From the cell containing the given text, extract its center point as (X, Y) coordinate. 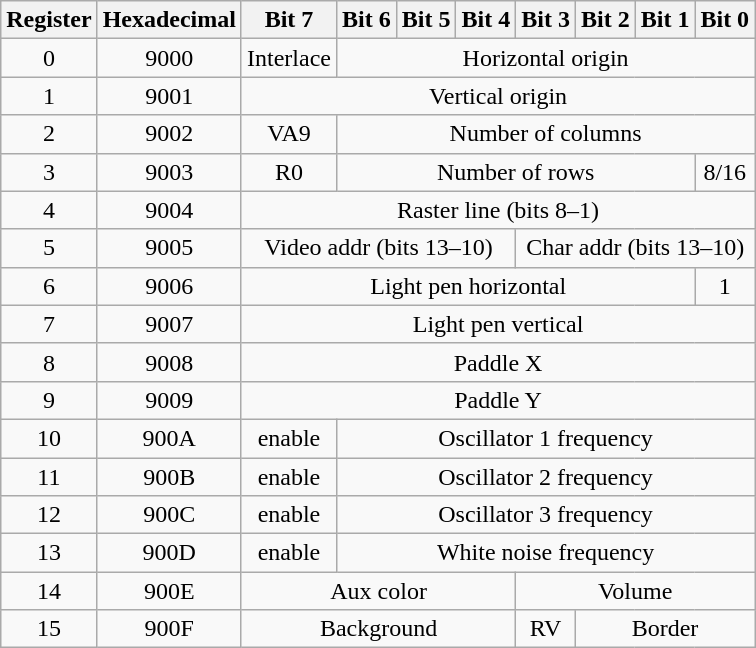
Interlace (288, 58)
9006 (169, 286)
6 (49, 286)
Background (378, 629)
10 (49, 438)
Raster line (bits 8–1) (498, 210)
Bit 1 (665, 20)
2 (49, 134)
R0 (288, 172)
9007 (169, 324)
9002 (169, 134)
900F (169, 629)
Bit 6 (366, 20)
Oscillator 1 frequency (545, 438)
14 (49, 591)
Vertical origin (498, 96)
Light pen horizontal (468, 286)
0 (49, 58)
5 (49, 248)
900C (169, 515)
Horizontal origin (545, 58)
Oscillator 3 frequency (545, 515)
9003 (169, 172)
Bit 7 (288, 20)
9000 (169, 58)
15 (49, 629)
Bit 2 (605, 20)
Char addr (bits 13–10) (636, 248)
Paddle Y (498, 400)
12 (49, 515)
VA9 (288, 134)
Border (664, 629)
Video addr (bits 13–10) (378, 248)
Number of columns (545, 134)
Oscillator 2 frequency (545, 477)
9001 (169, 96)
Hexadecimal (169, 20)
Register (49, 20)
900B (169, 477)
9005 (169, 248)
9009 (169, 400)
9 (49, 400)
900D (169, 553)
Volume (636, 591)
9008 (169, 362)
Paddle X (498, 362)
3 (49, 172)
9004 (169, 210)
900E (169, 591)
8 (49, 362)
900A (169, 438)
White noise frequency (545, 553)
7 (49, 324)
Bit 4 (486, 20)
4 (49, 210)
11 (49, 477)
Aux color (378, 591)
Light pen vertical (498, 324)
RV (546, 629)
Number of rows (515, 172)
Bit 5 (426, 20)
Bit 3 (546, 20)
Bit 0 (725, 20)
13 (49, 553)
8/16 (725, 172)
